Locate the cell with the specified text and output its [X, Y] center coordinate. 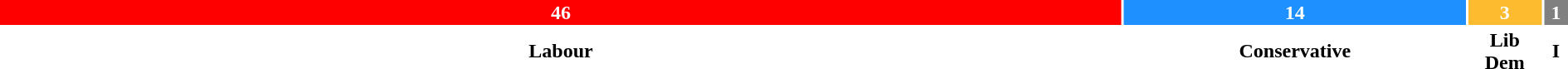
3 [1505, 12]
46 [561, 12]
14 [1295, 12]
1 [1556, 12]
